Capture the cell that displays the provided text and extract its [X, Y] central coordinate. 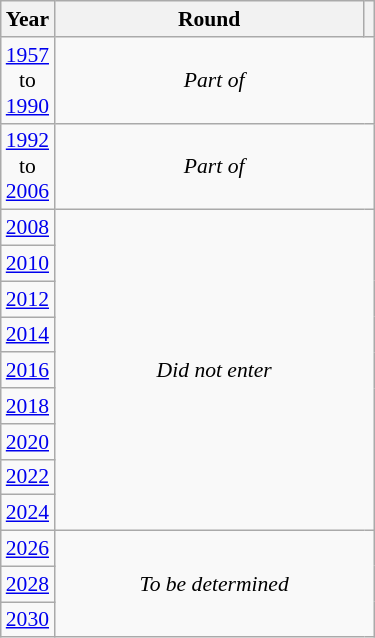
Year [28, 19]
To be determined [214, 584]
2018 [28, 406]
1957to1990 [28, 80]
2028 [28, 584]
2010 [28, 264]
2012 [28, 299]
Did not enter [214, 370]
2016 [28, 371]
2026 [28, 549]
2024 [28, 513]
2030 [28, 620]
1992to2006 [28, 166]
2008 [28, 228]
2022 [28, 477]
2020 [28, 442]
2014 [28, 335]
Round [209, 19]
